Return [X, Y] of the center of cell containing provided text 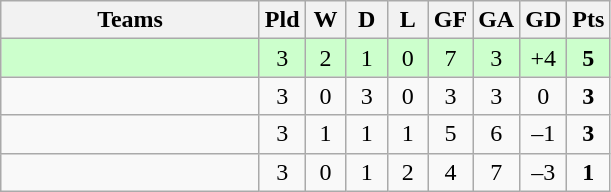
GF [450, 20]
–1 [544, 134]
Teams [130, 20]
L [408, 20]
6 [496, 134]
GA [496, 20]
D [366, 20]
GD [544, 20]
4 [450, 172]
Pld [282, 20]
Pts [588, 20]
W [326, 20]
–3 [544, 172]
+4 [544, 58]
